Pinpoint the cell where the given text exists, returning its [X, Y] midpoint coordinate. 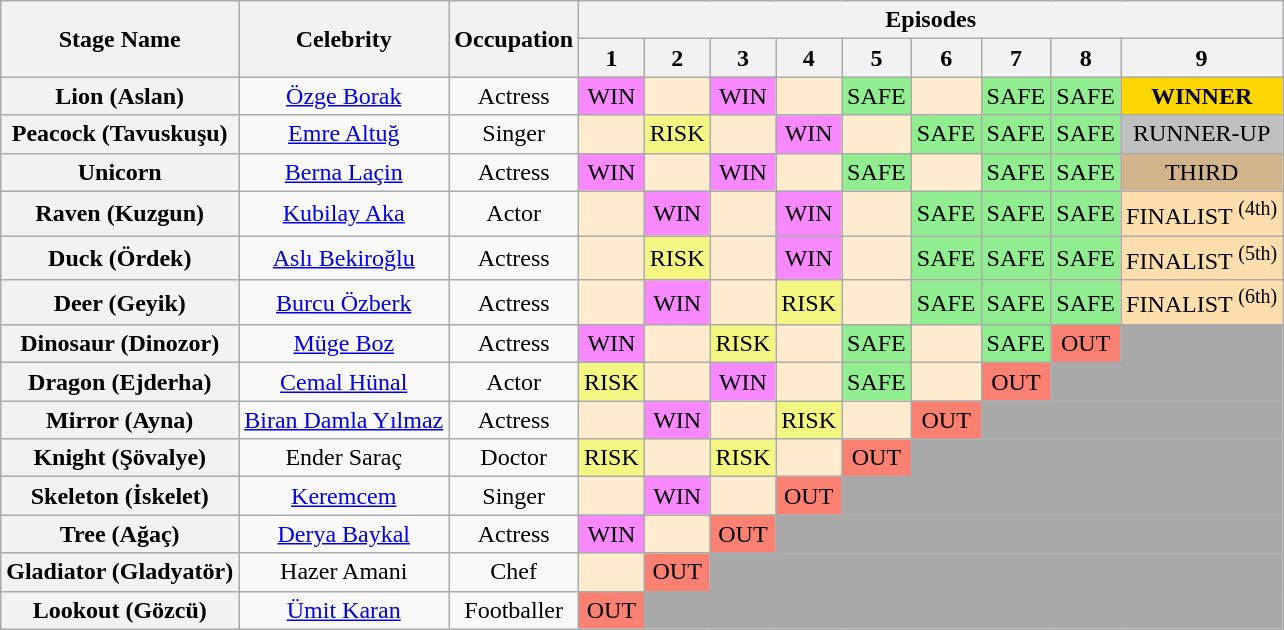
Cemal Hünal [344, 382]
Berna Laçin [344, 172]
Emre Altuğ [344, 134]
Tree (Ağaç) [120, 534]
4 [809, 58]
Biran Damla Yılmaz [344, 420]
Derya Baykal [344, 534]
Kubilay Aka [344, 214]
Müge Boz [344, 344]
Doctor [514, 458]
Keremcem [344, 496]
Aslı Bekiroğlu [344, 258]
1 [612, 58]
Chef [514, 572]
9 [1202, 58]
Hazer Amani [344, 572]
Lion (Aslan) [120, 96]
8 [1086, 58]
WINNER [1202, 96]
Mirror (Ayna) [120, 420]
THIRD [1202, 172]
Özge Borak [344, 96]
Ümit Karan [344, 610]
Dragon (Ejderha) [120, 382]
Ender Saraç [344, 458]
Deer (Geyik) [120, 302]
Footballer [514, 610]
FINALIST (4th) [1202, 214]
5 [877, 58]
Occupation [514, 39]
Gladiator (Gladyatör) [120, 572]
7 [1016, 58]
Unicorn [120, 172]
6 [946, 58]
Skeleton (İskelet) [120, 496]
FINALIST (5th) [1202, 258]
Raven (Kuzgun) [120, 214]
Burcu Özberk [344, 302]
Peacock (Tavuskuşu) [120, 134]
3 [743, 58]
Episodes [931, 20]
Stage Name [120, 39]
Lookout (Gözcü) [120, 610]
Dinosaur (Dinozor) [120, 344]
FINALIST (6th) [1202, 302]
2 [677, 58]
Duck (Ördek) [120, 258]
Celebrity [344, 39]
RUNNER-UP [1202, 134]
Knight (Şövalye) [120, 458]
